Capture the cell that displays the provided text and extract its [x, y] central coordinate. 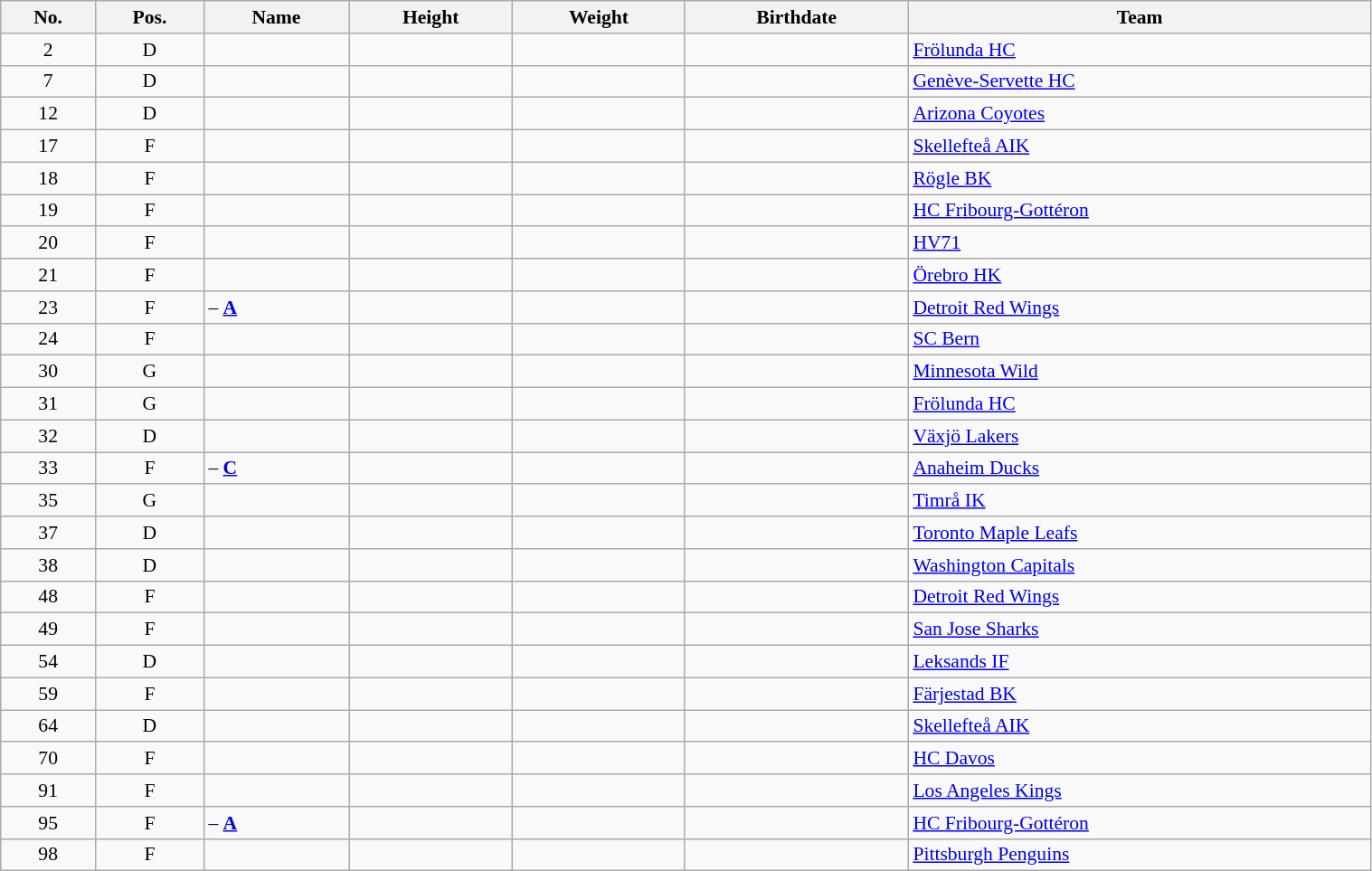
21 [49, 275]
Pittsburgh Penguins [1140, 855]
70 [49, 759]
30 [49, 372]
Växjö Lakers [1140, 436]
49 [49, 630]
Name [276, 17]
33 [49, 469]
Genève-Servette HC [1140, 81]
SC Bern [1140, 339]
24 [49, 339]
San Jose Sharks [1140, 630]
Height [431, 17]
Minnesota Wild [1140, 372]
98 [49, 855]
Toronto Maple Leafs [1140, 533]
32 [49, 436]
64 [49, 726]
38 [49, 565]
No. [49, 17]
Washington Capitals [1140, 565]
17 [49, 147]
HC Davos [1140, 759]
Arizona Coyotes [1140, 114]
59 [49, 694]
37 [49, 533]
48 [49, 597]
95 [49, 823]
2 [49, 50]
Färjestad BK [1140, 694]
– C [276, 469]
Team [1140, 17]
Weight [599, 17]
18 [49, 178]
19 [49, 211]
Los Angeles Kings [1140, 791]
20 [49, 243]
23 [49, 308]
Leksands IF [1140, 662]
12 [49, 114]
Pos. [150, 17]
Timrå IK [1140, 501]
Örebro HK [1140, 275]
31 [49, 404]
54 [49, 662]
Anaheim Ducks [1140, 469]
Birthdate [796, 17]
HV71 [1140, 243]
Rögle BK [1140, 178]
7 [49, 81]
91 [49, 791]
35 [49, 501]
